From the cell containing the given text, extract its center point as [x, y] coordinate. 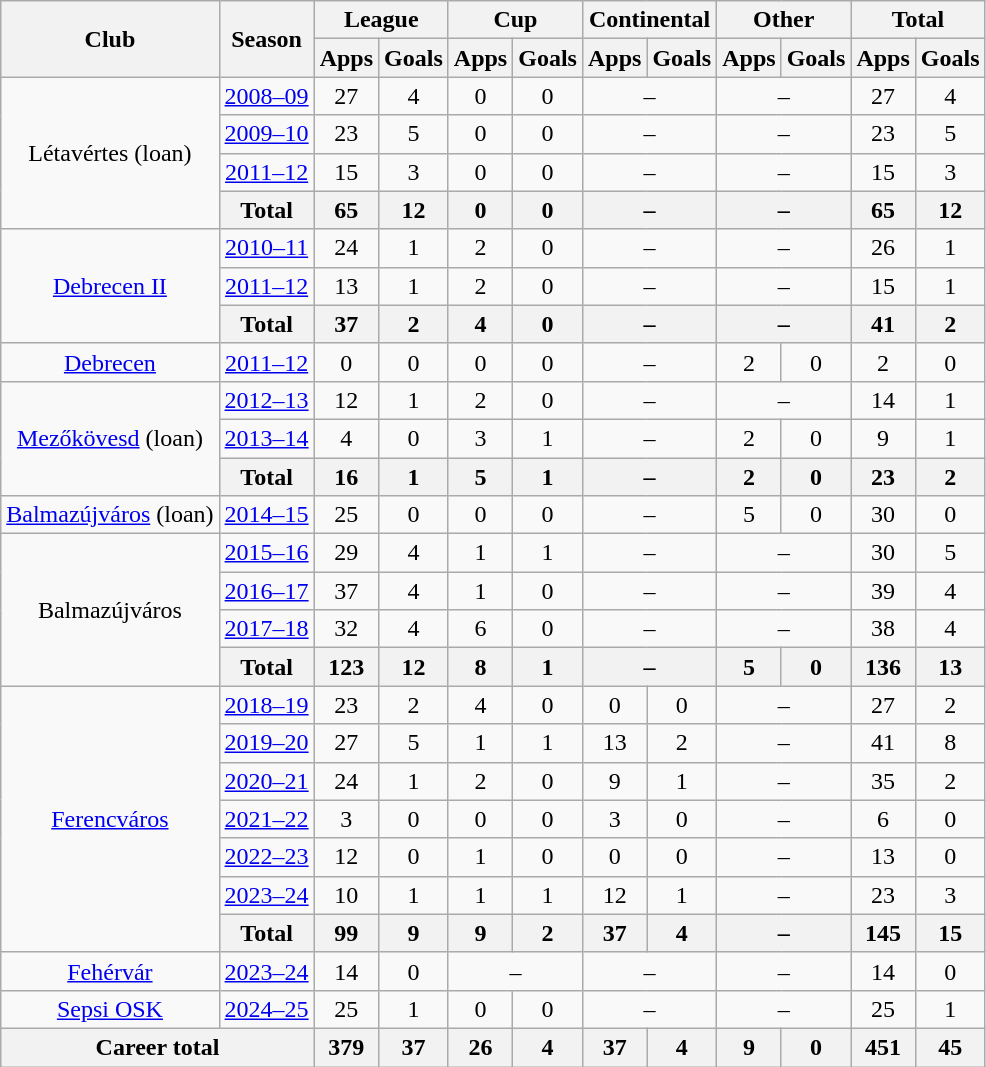
Career total [158, 1047]
Sepsi OSK [110, 1009]
2022–23 [266, 857]
145 [883, 933]
2014–15 [266, 515]
2016–17 [266, 591]
39 [883, 591]
Other [784, 20]
2009–10 [266, 134]
Club [110, 39]
2020–21 [266, 781]
45 [950, 1047]
10 [346, 895]
29 [346, 553]
2018–19 [266, 705]
Ferencváros [110, 819]
32 [346, 629]
League [381, 20]
2021–22 [266, 819]
Continental [649, 20]
35 [883, 781]
2013–14 [266, 438]
379 [346, 1047]
2017–18 [266, 629]
Mezőkövesd (loan) [110, 438]
2024–25 [266, 1009]
Balmazújváros [110, 610]
2012–13 [266, 400]
Season [266, 39]
2010–11 [266, 248]
38 [883, 629]
Debrecen [110, 362]
2008–09 [266, 96]
136 [883, 667]
Létavértes (loan) [110, 153]
2019–20 [266, 743]
451 [883, 1047]
2015–16 [266, 553]
Balmazújváros (loan) [110, 515]
99 [346, 933]
Fehérvár [110, 971]
16 [346, 477]
123 [346, 667]
Cup [515, 20]
Debrecen II [110, 286]
